Pinpoint the cell where the given text exists, returning its (X, Y) midpoint coordinate. 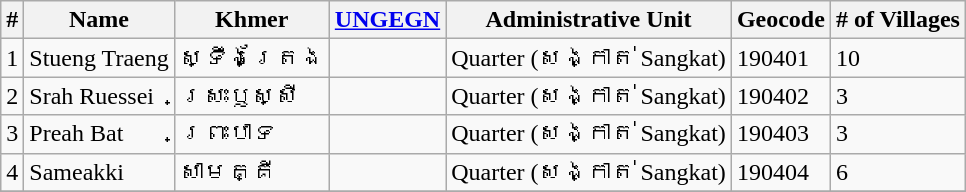
សាមគ្គី (252, 172)
2 (12, 96)
Name (99, 20)
6 (898, 172)
Geocode (780, 20)
ស្រះឫស្សី (252, 96)
190403 (780, 134)
Khmer (252, 20)
190401 (780, 58)
Administrative Unit (589, 20)
# of Villages (898, 20)
UNGEGN (387, 20)
Sameakki (99, 172)
4 (12, 172)
1 (12, 58)
10 (898, 58)
Srah Ruessei (99, 96)
# (12, 20)
Stueng Traeng (99, 58)
190402 (780, 96)
ស្ទឹងត្រែង (252, 58)
Preah Bat (99, 134)
190404 (780, 172)
ព្រះបាទ (252, 134)
